Locate the cell with the specified text and output its (X, Y) center coordinate. 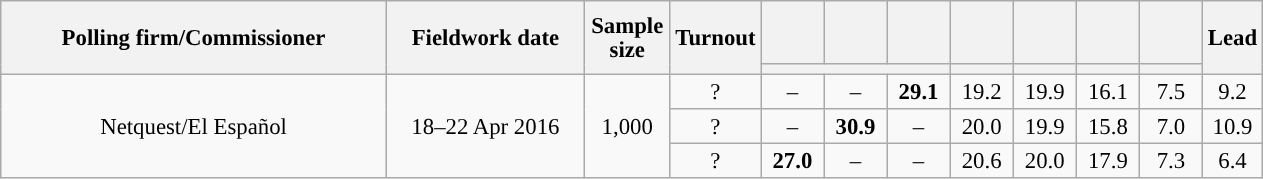
Lead (1232, 38)
7.0 (1170, 126)
Polling firm/Commissioner (194, 38)
18–22 Apr 2016 (485, 127)
Fieldwork date (485, 38)
7.3 (1170, 162)
19.2 (982, 92)
9.2 (1232, 92)
Turnout (716, 38)
20.6 (982, 162)
16.1 (1108, 92)
15.8 (1108, 126)
27.0 (792, 162)
10.9 (1232, 126)
29.1 (918, 92)
17.9 (1108, 162)
1,000 (627, 127)
Sample size (627, 38)
30.9 (856, 126)
7.5 (1170, 92)
Netquest/El Español (194, 127)
6.4 (1232, 162)
